Scan for the cell matching the given text and deliver its [X, Y] coordinate at center. 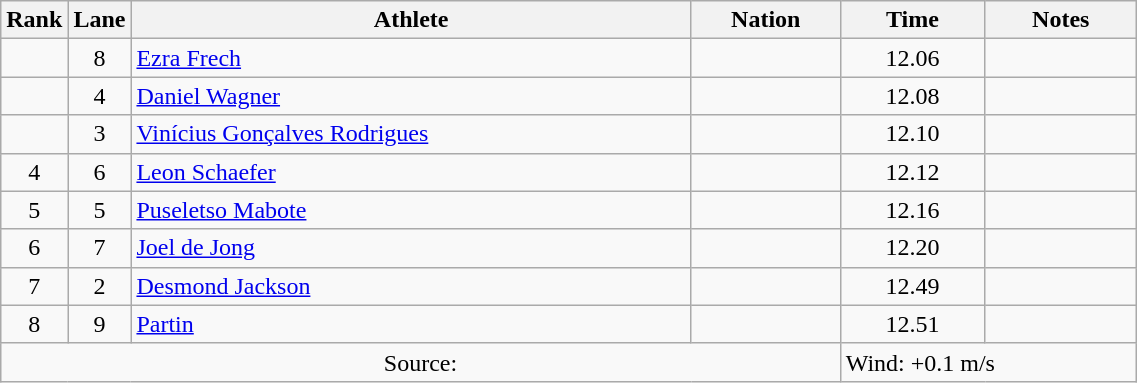
12.10 [912, 134]
Leon Schaefer [411, 172]
12.08 [912, 96]
Athlete [411, 20]
12.06 [912, 58]
Ezra Frech [411, 58]
Time [912, 20]
Puseletso Mabote [411, 210]
Nation [766, 20]
Lane [100, 20]
Notes [1061, 20]
Source: [420, 362]
Vinícius Gonçalves Rodrigues [411, 134]
12.51 [912, 324]
Daniel Wagner [411, 96]
Joel de Jong [411, 248]
Rank [34, 20]
12.12 [912, 172]
3 [100, 134]
Wind: +0.1 m/s [988, 362]
Partin [411, 324]
12.20 [912, 248]
9 [100, 324]
2 [100, 286]
12.16 [912, 210]
12.49 [912, 286]
Desmond Jackson [411, 286]
